Locate the cell with the specified text and output its [x, y] center coordinate. 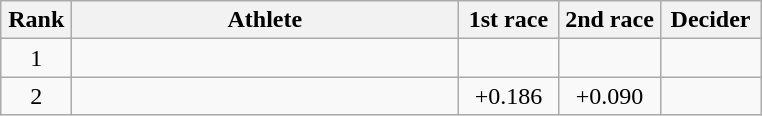
+0.186 [508, 96]
1 [36, 58]
Athlete [265, 20]
2nd race [610, 20]
1st race [508, 20]
+0.090 [610, 96]
Rank [36, 20]
Decider [710, 20]
2 [36, 96]
